Return the [x, y] coordinate for the center point of the cell that contains the specified text.  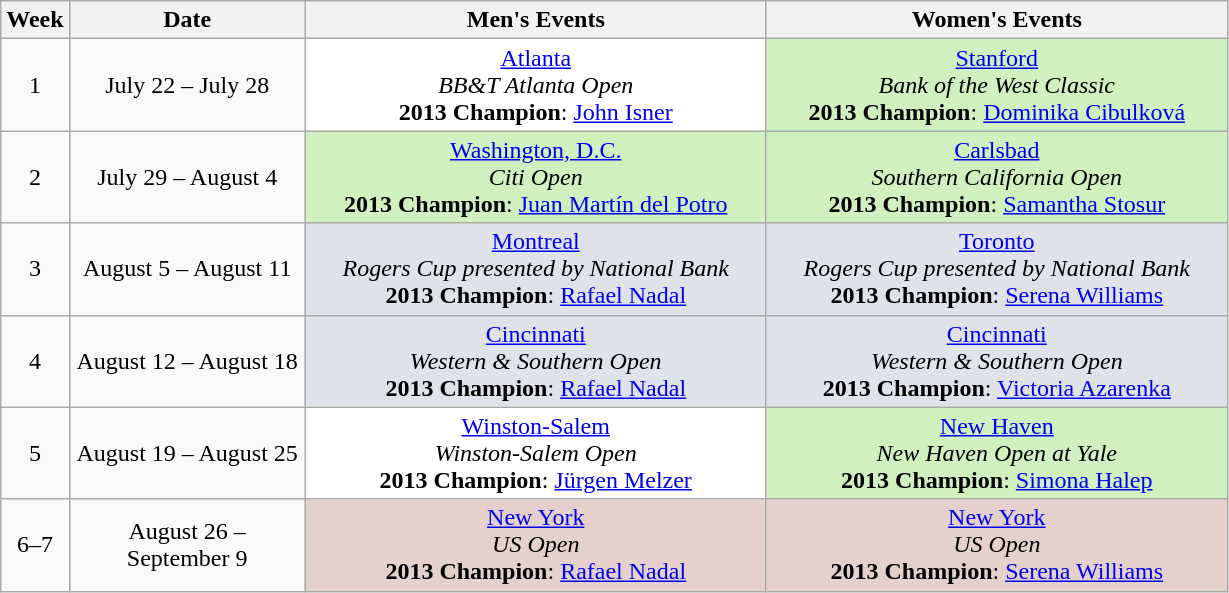
TorontoRogers Cup presented by National Bank2013 Champion: Serena Williams [996, 269]
2 [35, 177]
August 5 – August 11 [187, 269]
4 [35, 361]
Washington, D.C.Citi Open2013 Champion: Juan Martín del Potro [536, 177]
6–7 [35, 545]
July 29 – August 4 [187, 177]
CincinnatiWestern & Southern Open2013 Champion: Rafael Nadal [536, 361]
July 22 – July 28 [187, 85]
AtlantaBB&T Atlanta Open2013 Champion: John Isner [536, 85]
New York US Open2013 Champion: Rafael Nadal [536, 545]
Winston-Salem Winston-Salem Open2013 Champion: Jürgen Melzer [536, 453]
New Haven New Haven Open at Yale2013 Champion: Simona Halep [996, 453]
August 12 – August 18 [187, 361]
August 26 – September 9 [187, 545]
CincinnatiWestern & Southern Open2013 Champion: Victoria Azarenka [996, 361]
CarlsbadSouthern California Open2013 Champion: Samantha Stosur [996, 177]
MontrealRogers Cup presented by National Bank2013 Champion: Rafael Nadal [536, 269]
5 [35, 453]
1 [35, 85]
Week [35, 20]
Men's Events [536, 20]
3 [35, 269]
StanfordBank of the West Classic2013 Champion: Dominika Cibulková [996, 85]
August 19 – August 25 [187, 453]
Date [187, 20]
New York US Open2013 Champion: Serena Williams [996, 545]
Women's Events [996, 20]
